Determine the (X, Y) coordinate at the center of the cell enclosing the given text.  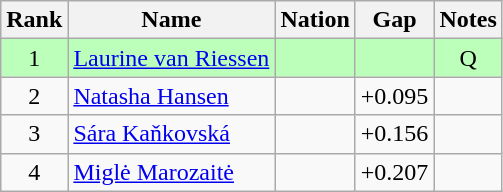
Miglė Marozaitė (172, 172)
Sára Kaňkovská (172, 134)
Gap (394, 20)
2 (34, 96)
Notes (468, 20)
4 (34, 172)
+0.095 (394, 96)
+0.156 (394, 134)
Rank (34, 20)
3 (34, 134)
1 (34, 58)
Name (172, 20)
+0.207 (394, 172)
Nation (315, 20)
Q (468, 58)
Laurine van Riessen (172, 58)
Natasha Hansen (172, 96)
